Detect which cell encompasses the target text, then output its [x, y] center coordinate. 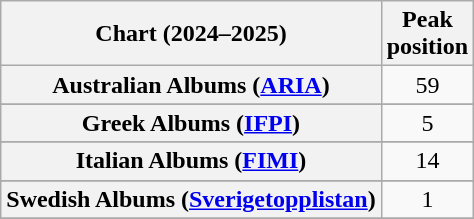
1 [427, 199]
Chart (2024–2025) [191, 34]
Italian Albums (FIMI) [191, 161]
Greek Albums (IFPI) [191, 123]
Australian Albums (ARIA) [191, 85]
Peakposition [427, 34]
Swedish Albums (Sverigetopplistan) [191, 199]
14 [427, 161]
59 [427, 85]
5 [427, 123]
